Capture the cell that displays the provided text and extract its [x, y] central coordinate. 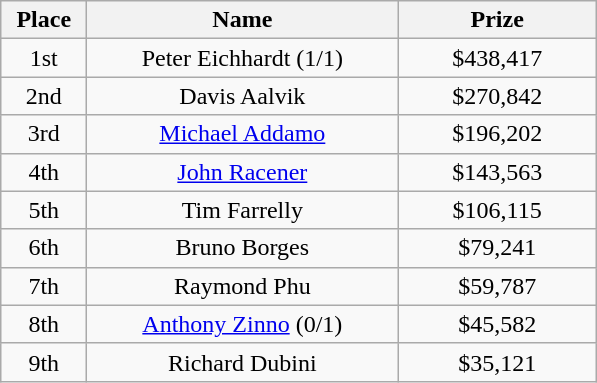
3rd [44, 134]
5th [44, 210]
4th [44, 172]
$196,202 [498, 134]
$106,115 [498, 210]
1st [44, 58]
2nd [44, 96]
Richard Dubini [242, 362]
7th [44, 286]
Prize [498, 20]
6th [44, 248]
Michael Addamo [242, 134]
$79,241 [498, 248]
Bruno Borges [242, 248]
$143,563 [498, 172]
Tim Farrelly [242, 210]
Davis Aalvik [242, 96]
$59,787 [498, 286]
Anthony Zinno (0/1) [242, 324]
9th [44, 362]
Raymond Phu [242, 286]
Peter Eichhardt (1/1) [242, 58]
$35,121 [498, 362]
Name [242, 20]
$45,582 [498, 324]
8th [44, 324]
John Racener [242, 172]
$438,417 [498, 58]
Place [44, 20]
$270,842 [498, 96]
